Locate the cell with the specified text and output its (x, y) center coordinate. 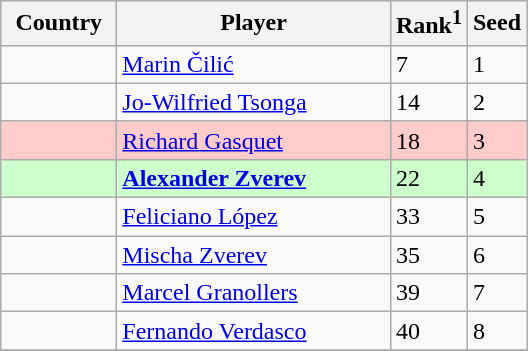
Jo-Wilfried Tsonga (254, 102)
6 (496, 255)
Mischa Zverev (254, 255)
Alexander Zverev (254, 178)
Richard Gasquet (254, 140)
Seed (496, 24)
2 (496, 102)
3 (496, 140)
5 (496, 217)
4 (496, 178)
40 (428, 331)
33 (428, 217)
Fernando Verdasco (254, 331)
Marcel Granollers (254, 293)
Marin Čilić (254, 64)
Country (59, 24)
Player (254, 24)
14 (428, 102)
Rank1 (428, 24)
35 (428, 255)
18 (428, 140)
22 (428, 178)
8 (496, 331)
Feliciano López (254, 217)
1 (496, 64)
39 (428, 293)
